Provide the (X, Y) coordinate of the cell's center where the given text is located.  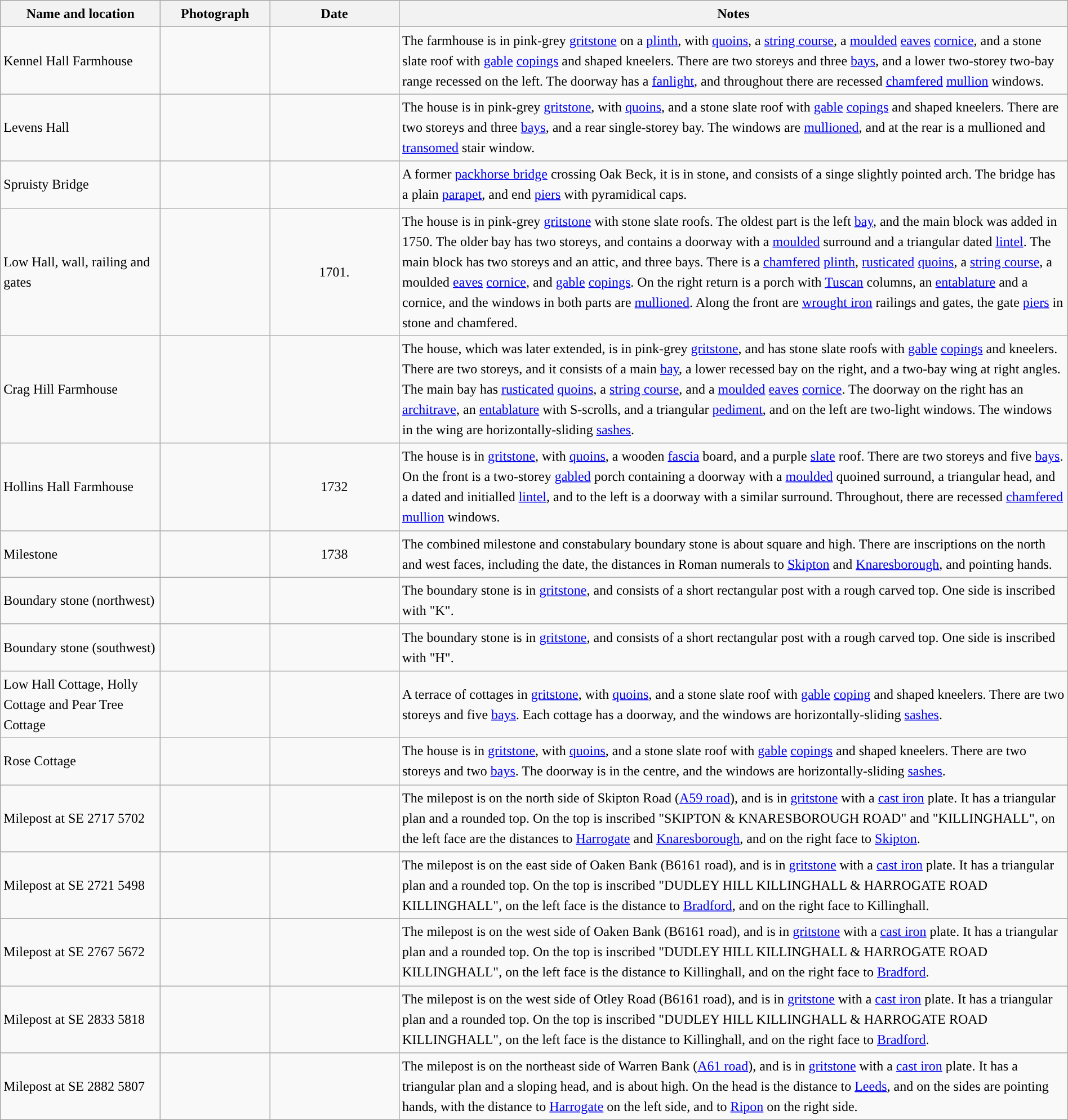
Spruisty Bridge (81, 185)
1732 (335, 487)
Boundary stone (northwest) (81, 600)
Date (335, 14)
Milepost at SE 2717 5702 (81, 819)
Levens Hall (81, 127)
1738 (335, 554)
Boundary stone (southwest) (81, 648)
Milepost at SE 2721 5498 (81, 885)
Low Hall Cottage, Holly Cottage and Pear Tree Cottage (81, 704)
Notes (733, 14)
Low Hall, wall, railing and gates (81, 271)
Name and location (81, 14)
The boundary stone is in gritstone, and consists of a short rectangular post with a rough carved top. One side is inscribed with "K". (733, 600)
Rose Cottage (81, 761)
Photograph (215, 14)
Hollins Hall Farmhouse (81, 487)
Crag Hill Farmhouse (81, 390)
The boundary stone is in gritstone, and consists of a short rectangular post with a rough carved top. One side is inscribed with "H". (733, 648)
1701. (335, 271)
Milepost at SE 2882 5807 (81, 1087)
Milepost at SE 2767 5672 (81, 953)
Milestone (81, 554)
Kennel Hall Farmhouse (81, 61)
Milepost at SE 2833 5818 (81, 1019)
